Search for the cell housing the specified text and yield its (x, y) center coordinate. 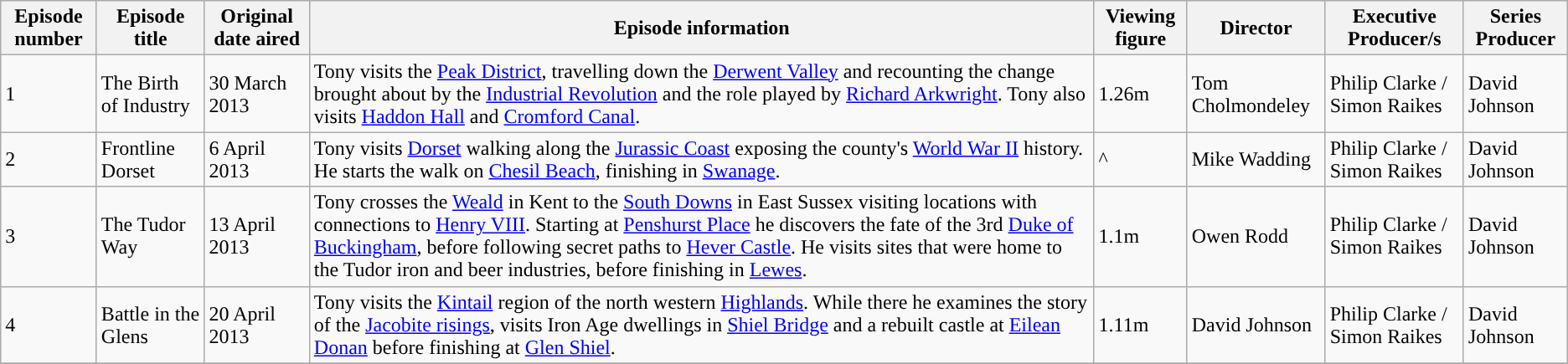
6 April 2013 (256, 159)
The Birth of Industry (151, 94)
^ (1141, 159)
Series Producer (1515, 28)
Director (1256, 28)
Frontline Dorset (151, 159)
The Tudor Way (151, 236)
4 (49, 325)
3 (49, 236)
1 (49, 94)
1.1m (1141, 236)
13 April 2013 (256, 236)
30 March 2013 (256, 94)
Owen Rodd (1256, 236)
1.26m (1141, 94)
Tom Cholmondeley (1256, 94)
2 (49, 159)
20 April 2013 (256, 325)
Mike Wadding (1256, 159)
Episode number (49, 28)
Battle in the Glens (151, 325)
Original date aired (256, 28)
Episode title (151, 28)
1.11m (1141, 325)
Episode information (702, 28)
Executive Producer/s (1394, 28)
Viewing figure (1141, 28)
